Locate the cell with the specified text and output its (X, Y) center coordinate. 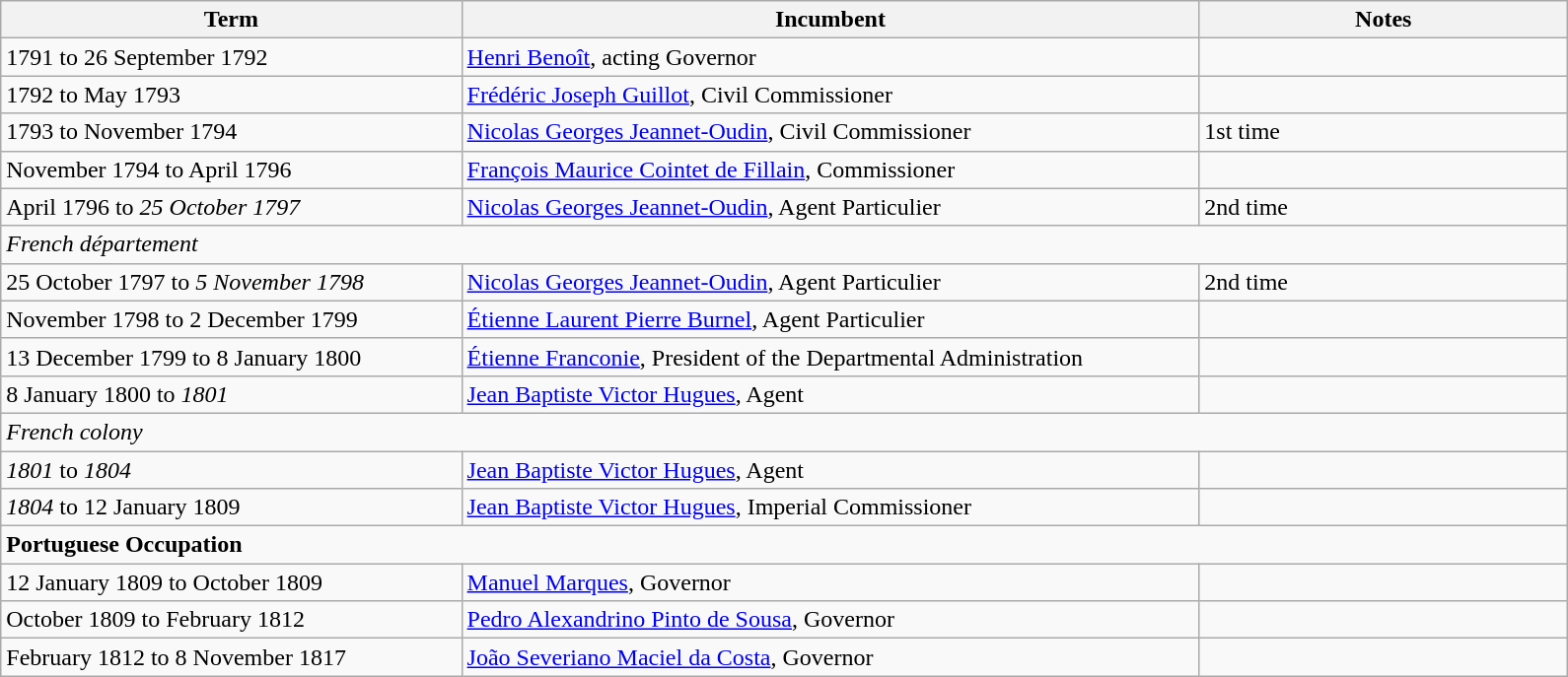
1804 to 12 January 1809 (231, 508)
Pedro Alexandrino Pinto de Sousa, Governor (830, 620)
October 1809 to February 1812 (231, 620)
November 1794 to April 1796 (231, 169)
Nicolas Georges Jeannet-Oudin, Civil Commissioner (830, 132)
November 1798 to 2 December 1799 (231, 319)
Portuguese Occupation (785, 545)
French colony (785, 432)
13 December 1799 to 8 January 1800 (231, 357)
Étienne Franconie, President of the Departmental Administration (830, 357)
Manuel Marques, Governor (830, 582)
1791 to 26 September 1792 (231, 57)
João Severiano Maciel da Costa, Governor (830, 657)
Notes (1384, 20)
French département (785, 244)
February 1812 to 8 November 1817 (231, 657)
Term (231, 20)
1st time (1384, 132)
April 1796 to 25 October 1797 (231, 207)
Étienne Laurent Pierre Burnel, Agent Particulier (830, 319)
25 October 1797 to 5 November 1798 (231, 282)
François Maurice Cointet de Fillain, Commissioner (830, 169)
12 January 1809 to October 1809 (231, 582)
1793 to November 1794 (231, 132)
Henri Benoît, acting Governor (830, 57)
1801 to 1804 (231, 470)
Jean Baptiste Victor Hugues, Imperial Commissioner (830, 508)
Incumbent (830, 20)
Frédéric Joseph Guillot, Civil Commissioner (830, 95)
1792 to May 1793 (231, 95)
8 January 1800 to 1801 (231, 394)
